Detect which cell encompasses the target text, then output its (X, Y) center coordinate. 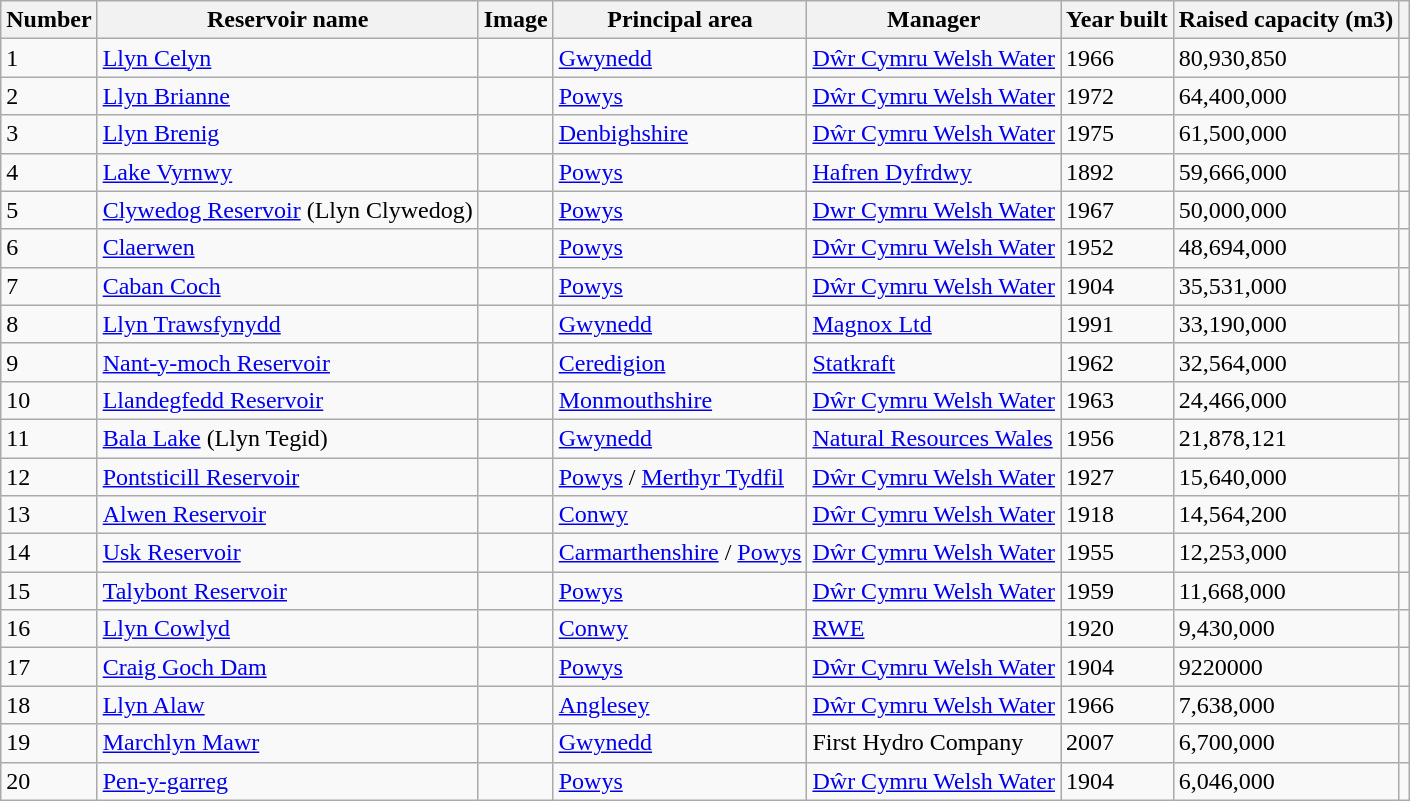
21,878,121 (1286, 438)
11,668,000 (1286, 591)
RWE (934, 629)
50,000,000 (1286, 210)
5 (49, 210)
Claerwen (288, 248)
Llyn Cowlyd (288, 629)
Dwr Cymru Welsh Water (934, 210)
Llyn Trawsfynydd (288, 324)
6,700,000 (1286, 743)
17 (49, 667)
First Hydro Company (934, 743)
20 (49, 781)
19 (49, 743)
Lake Vyrnwy (288, 172)
1991 (1118, 324)
Nant-y-moch Reservoir (288, 362)
1955 (1118, 553)
24,466,000 (1286, 400)
Carmarthenshire / Powys (680, 553)
Magnox Ltd (934, 324)
2007 (1118, 743)
Statkraft (934, 362)
Alwen Reservoir (288, 515)
15,640,000 (1286, 477)
Raised capacity (m3) (1286, 20)
11 (49, 438)
12,253,000 (1286, 553)
9220000 (1286, 667)
Llyn Brianne (288, 96)
Clywedog Reservoir (Llyn Clywedog) (288, 210)
2 (49, 96)
Ceredigion (680, 362)
4 (49, 172)
6 (49, 248)
Powys / Merthyr Tydfil (680, 477)
1972 (1118, 96)
Bala Lake (Llyn Tegid) (288, 438)
12 (49, 477)
32,564,000 (1286, 362)
Pen-y-garreg (288, 781)
33,190,000 (1286, 324)
1962 (1118, 362)
10 (49, 400)
1920 (1118, 629)
13 (49, 515)
9,430,000 (1286, 629)
Manager (934, 20)
Anglesey (680, 705)
35,531,000 (1286, 286)
Number (49, 20)
14 (49, 553)
Image (516, 20)
64,400,000 (1286, 96)
16 (49, 629)
1918 (1118, 515)
14,564,200 (1286, 515)
1892 (1118, 172)
Principal area (680, 20)
1975 (1118, 134)
1959 (1118, 591)
Hafren Dyfrdwy (934, 172)
1952 (1118, 248)
7,638,000 (1286, 705)
1956 (1118, 438)
1 (49, 58)
61,500,000 (1286, 134)
80,930,850 (1286, 58)
Caban Coch (288, 286)
1927 (1118, 477)
1967 (1118, 210)
Marchlyn Mawr (288, 743)
48,694,000 (1286, 248)
9 (49, 362)
Craig Goch Dam (288, 667)
3 (49, 134)
6,046,000 (1286, 781)
Natural Resources Wales (934, 438)
Denbighshire (680, 134)
Year built (1118, 20)
Reservoir name (288, 20)
Monmouthshire (680, 400)
Talybont Reservoir (288, 591)
59,666,000 (1286, 172)
7 (49, 286)
Llyn Brenig (288, 134)
Usk Reservoir (288, 553)
15 (49, 591)
8 (49, 324)
Llyn Alaw (288, 705)
1963 (1118, 400)
Llandegfedd Reservoir (288, 400)
Pontsticill Reservoir (288, 477)
Llyn Celyn (288, 58)
18 (49, 705)
